For the text-containing cell, return its midpoint in (X, Y) coordinate format. 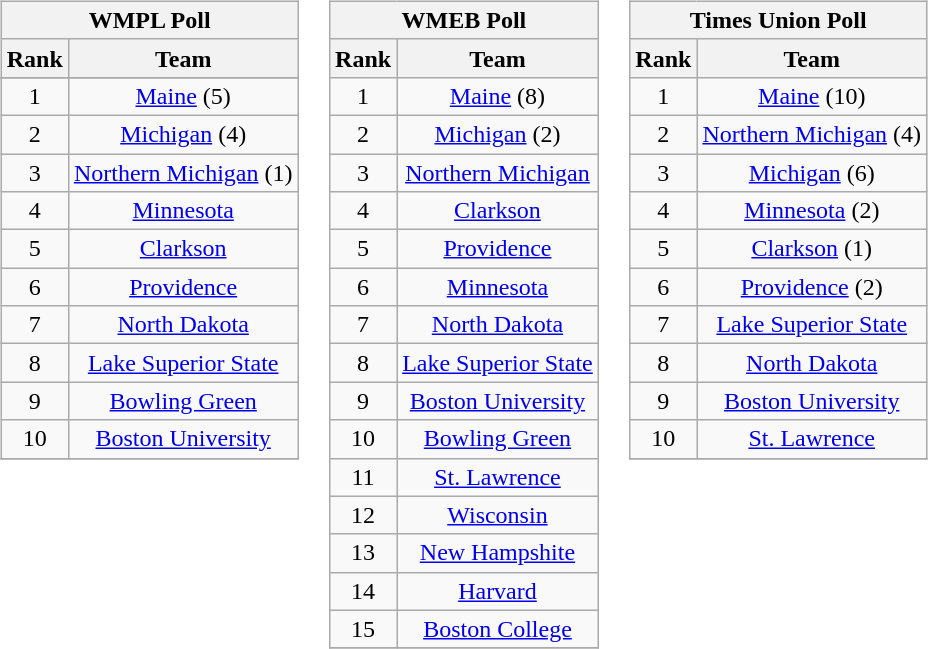
Minnesota (2) (812, 211)
15 (364, 629)
Wisconsin (498, 515)
Times Union Poll (778, 20)
New Hampshite (498, 553)
12 (364, 515)
Maine (10) (812, 96)
Maine (8) (498, 96)
WMEB Poll (464, 20)
Boston College (498, 629)
14 (364, 591)
13 (364, 553)
Michigan (2) (498, 134)
Harvard (498, 591)
Michigan (6) (812, 173)
Providence (2) (812, 287)
Northern Michigan (4) (812, 134)
Michigan (4) (183, 134)
Northern Michigan (498, 173)
11 (364, 477)
Northern Michigan (1) (183, 173)
Maine (5) (183, 96)
Clarkson (1) (812, 249)
WMPL Poll (150, 20)
